Identify which cell holds the provided text, then report its (x, y) central coordinate. 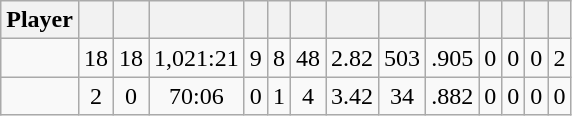
.882 (452, 96)
503 (402, 58)
8 (278, 58)
Player (40, 20)
1,021:21 (197, 58)
3.42 (352, 96)
.905 (452, 58)
70:06 (197, 96)
9 (256, 58)
1 (278, 96)
2.82 (352, 58)
48 (308, 58)
4 (308, 96)
34 (402, 96)
